Return [x, y] of the center of cell containing provided text 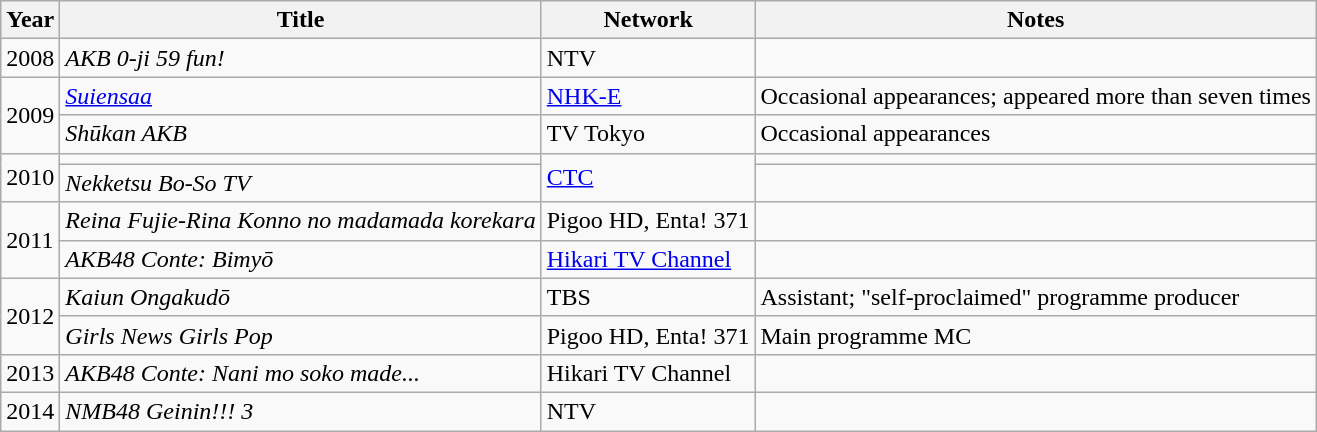
Assistant; "self-proclaimed" programme producer [1036, 297]
NHK-E [648, 96]
Reina Fujie-Rina Konno no madamada korekara [300, 221]
CTC [648, 178]
Title [300, 20]
TBS [648, 297]
Nekketsu Bo-So TV [300, 183]
AKB 0-ji 59 fun! [300, 58]
Main programme MC [1036, 335]
AKB48 Conte: Nani mo soko made... [300, 373]
Kaiun Ongakudō [300, 297]
Occasional appearances; appeared more than seven times [1036, 96]
2009 [30, 115]
2011 [30, 240]
NMB48 Geinin!!! 3 [300, 411]
Occasional appearances [1036, 134]
Year [30, 20]
2010 [30, 178]
2008 [30, 58]
2013 [30, 373]
2012 [30, 316]
2014 [30, 411]
TV Tokyo [648, 134]
Shūkan AKB [300, 134]
AKB48 Conte: Bimyō [300, 259]
Notes [1036, 20]
Girls News Girls Pop [300, 335]
Network [648, 20]
Suiensaa [300, 96]
